Return the (X, Y) coordinate for the center point of the cell that contains the specified text.  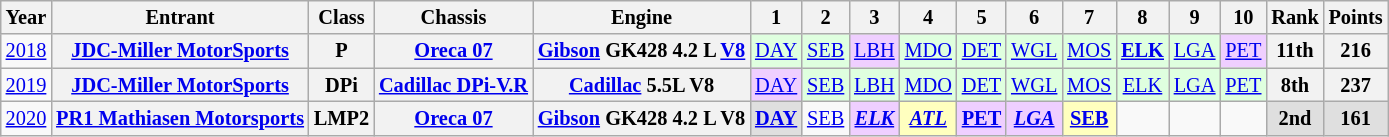
PR1 Mathiasen Motorsports (180, 118)
8 (1142, 17)
P (342, 51)
3 (874, 17)
2nd (1294, 118)
11th (1294, 51)
ATL (928, 118)
6 (1034, 17)
2020 (26, 118)
Chassis (454, 17)
161 (1356, 118)
DPi (342, 85)
Points (1356, 17)
Engine (642, 17)
Entrant (180, 17)
1 (776, 17)
Class (342, 17)
7 (1089, 17)
Cadillac 5.5L V8 (642, 85)
LMP2 (342, 118)
9 (1195, 17)
Year (26, 17)
8th (1294, 85)
216 (1356, 51)
2018 (26, 51)
Rank (1294, 17)
2 (826, 17)
Cadillac DPi-V.R (454, 85)
5 (982, 17)
10 (1243, 17)
237 (1356, 85)
4 (928, 17)
2019 (26, 85)
